From the cell containing the given text, extract its center point as (X, Y) coordinate. 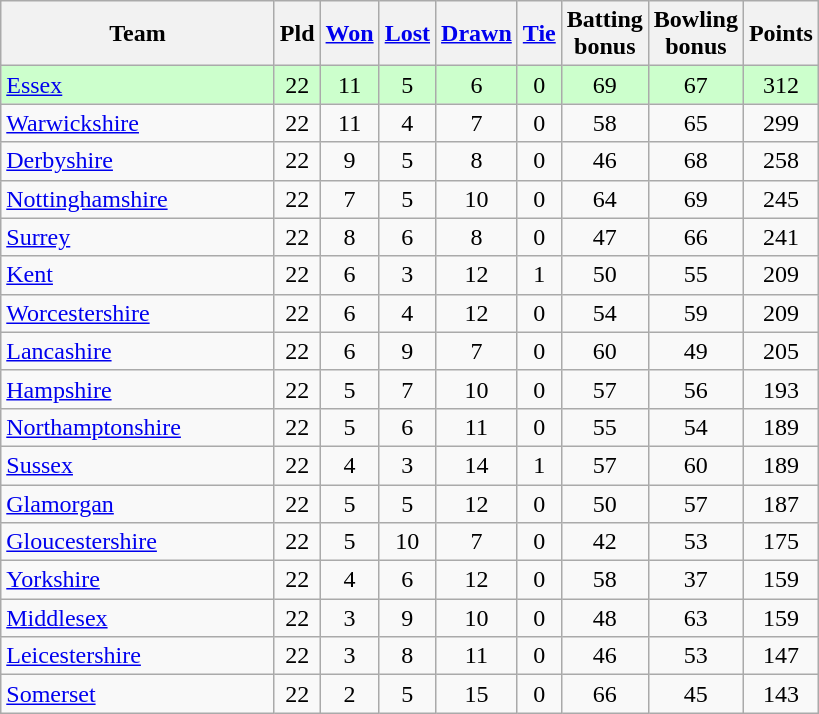
Team (138, 34)
Hampshire (138, 389)
Derbyshire (138, 161)
312 (780, 85)
193 (780, 389)
42 (604, 542)
187 (780, 503)
147 (780, 656)
Batting bonus (604, 34)
Yorkshire (138, 580)
37 (696, 580)
Sussex (138, 465)
Somerset (138, 694)
64 (604, 199)
Pld (297, 34)
14 (477, 465)
Gloucestershire (138, 542)
Lost (407, 34)
47 (604, 237)
Leicestershire (138, 656)
Lancashire (138, 351)
67 (696, 85)
Won (350, 34)
45 (696, 694)
Points (780, 34)
299 (780, 123)
15 (477, 694)
56 (696, 389)
Kent (138, 275)
Worcestershire (138, 313)
48 (604, 618)
Warwickshire (138, 123)
63 (696, 618)
Drawn (477, 34)
Surrey (138, 237)
65 (696, 123)
175 (780, 542)
Glamorgan (138, 503)
49 (696, 351)
Tie (539, 34)
2 (350, 694)
143 (780, 694)
245 (780, 199)
258 (780, 161)
Nottinghamshire (138, 199)
205 (780, 351)
68 (696, 161)
Middlesex (138, 618)
59 (696, 313)
Northamptonshire (138, 427)
241 (780, 237)
Essex (138, 85)
Bowling bonus (696, 34)
